Return [x, y] of the center of cell containing provided text 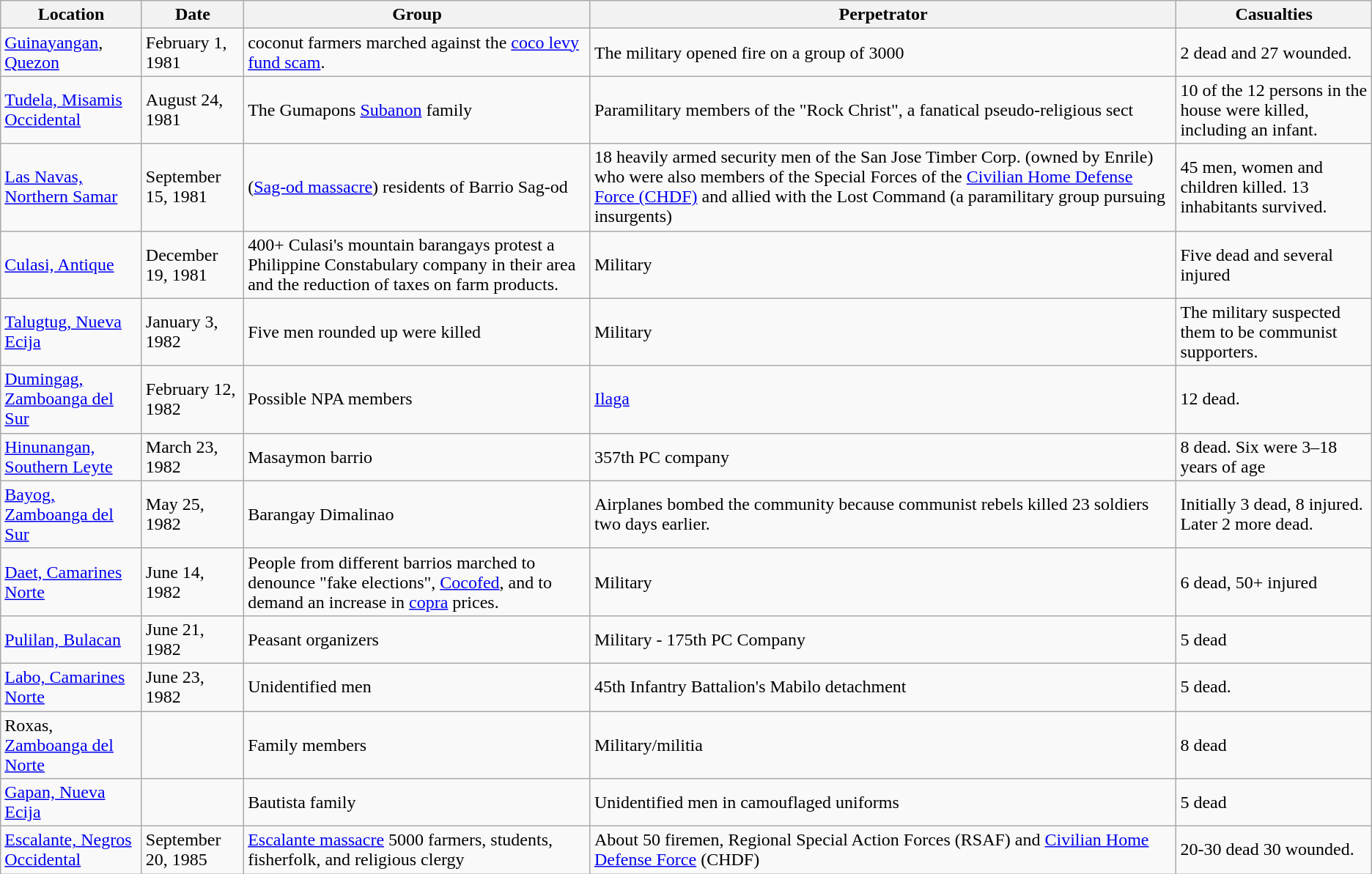
Guinayangan, Quezon [72, 53]
coconut farmers marched against the coco levy fund scam. [418, 53]
45 men, women and children killed. 13 inhabitants survived. [1274, 188]
Escalante massacre 5000 farmers, students, fisherfolk, and religious clergy [418, 850]
January 3, 1982 [192, 332]
June 14, 1982 [192, 582]
June 21, 1982 [192, 639]
Military - 175th PC Company [883, 639]
Bautista family [418, 803]
Group [418, 15]
June 23, 1982 [192, 687]
September 15, 1981 [192, 188]
Military/militia [883, 744]
Gapan, Nueva Ecija [72, 803]
People from different barrios marched to denounce "fake elections", Cocofed, and to demand an increase in copra prices. [418, 582]
Bayog, Zamboanga del Sur [72, 514]
Peasant organizers [418, 639]
Daet, Camarines Norte [72, 582]
12 dead. [1274, 399]
8 dead. Six were 3–18 years of age [1274, 457]
Barangay Dimalinao [418, 514]
Masaymon barrio [418, 457]
December 19, 1981 [192, 264]
400+ Culasi's mountain barangays protest a Philippine Constabulary company in their area and the reduction of taxes on farm products. [418, 264]
Hinunangan, Southern Leyte [72, 457]
45th Infantry Battalion's Mabilo detachment [883, 687]
About 50 firemen, Regional Special Action Forces (RSAF) and Civilian Home Defense Force (CHDF) [883, 850]
6 dead, 50+ injured [1274, 582]
The military opened fire on a group of 3000 [883, 53]
Tudela, Misamis Occidental [72, 110]
5 dead. [1274, 687]
Location [72, 15]
February 12, 1982 [192, 399]
20-30 dead 30 wounded. [1274, 850]
10 of the 12 persons in the house were killed, including an infant. [1274, 110]
Casualties [1274, 15]
Paramilitary members of the "Rock Christ", a fanatical pseudo-religious sect [883, 110]
Date [192, 15]
Possible NPA members [418, 399]
Five men rounded up were killed [418, 332]
8 dead [1274, 744]
Unidentified men [418, 687]
The military suspected them to be communist supporters. [1274, 332]
Initially 3 dead, 8 injured. Later 2 more dead. [1274, 514]
February 1, 1981 [192, 53]
Five dead and several injured [1274, 264]
Unidentified men in camouflaged uniforms [883, 803]
March 23, 1982 [192, 457]
Pulilan, Bulacan [72, 639]
Las Navas, Northern Samar [72, 188]
Dumingag, Zamboanga del Sur [72, 399]
May 25, 1982 [192, 514]
August 24, 1981 [192, 110]
Perpetrator [883, 15]
The Gumapons Subanon family [418, 110]
2 dead and 27 wounded. [1274, 53]
Airplanes bombed the community because communist rebels killed 23 soldiers two days earlier. [883, 514]
Family members [418, 744]
357th PC company [883, 457]
Labo, Camarines Norte [72, 687]
Talugtug, Nueva Ecija [72, 332]
September 20, 1985 [192, 850]
Escalante, Negros Occidental [72, 850]
Roxas, Zamboanga del Norte [72, 744]
Ilaga [883, 399]
(Sag-od massacre) residents of Barrio Sag-od [418, 188]
Culasi, Antique [72, 264]
